From the cell containing the given text, extract its center point as [X, Y] coordinate. 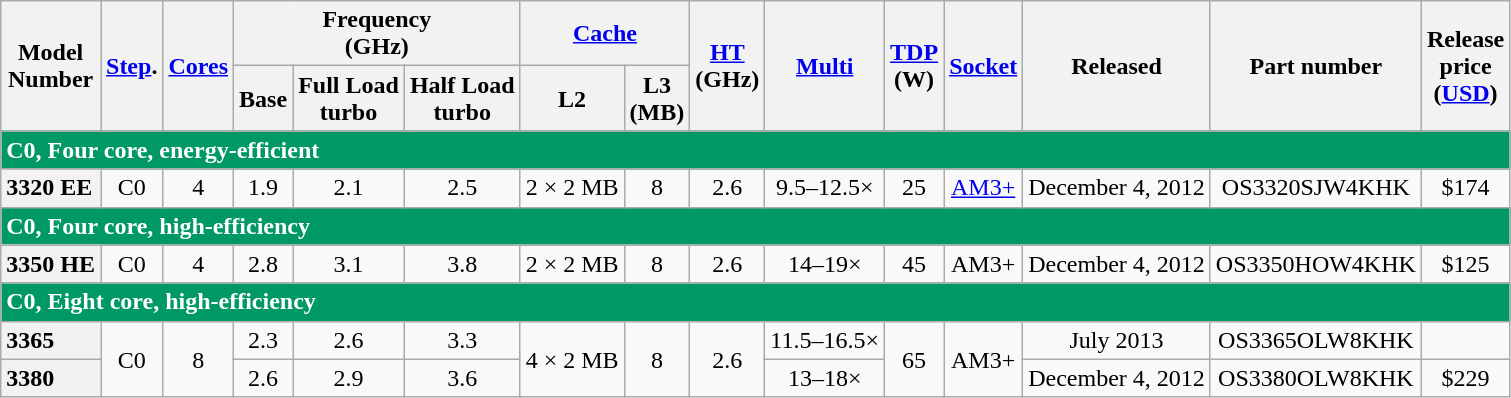
L2 [572, 98]
C0, Four core, high-efficiency [756, 226]
4 × 2 MB [572, 359]
Multi [825, 66]
3.3 [462, 340]
1.9 [264, 188]
Releaseprice(USD) [1465, 66]
$174 [1465, 188]
25 [914, 188]
Cache [605, 34]
2.5 [462, 188]
Released [1117, 66]
$125 [1465, 264]
2.3 [264, 340]
OS3350HOW4KHK [1316, 264]
9.5–12.5× [825, 188]
3350 HE [51, 264]
45 [914, 264]
TDP(W) [914, 66]
C0, Four core, energy-efficient [756, 150]
Base [264, 98]
3320 EE [51, 188]
Step. [131, 66]
11.5–16.5× [825, 340]
3.1 [349, 264]
Socket [984, 66]
July 2013 [1117, 340]
65 [914, 359]
ModelNumber [51, 66]
3365 [51, 340]
Full Loadturbo [349, 98]
2.9 [349, 378]
Cores [198, 66]
2.8 [264, 264]
OS3320SJW4KHK [1316, 188]
2.1 [349, 188]
Frequency(GHz) [378, 34]
HT(GHz) [728, 66]
L3(MB) [657, 98]
C0, Eight core, high-efficiency [756, 302]
OS3365OLW8KHK [1316, 340]
Half Loadturbo [462, 98]
3380 [51, 378]
3.6 [462, 378]
3.8 [462, 264]
13–18× [825, 378]
Part number [1316, 66]
OS3380OLW8KHK [1316, 378]
$229 [1465, 378]
14–19× [825, 264]
